Identify which cell holds the provided text, then report its (x, y) central coordinate. 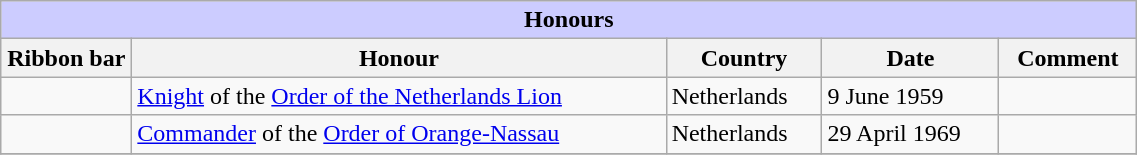
Honour (399, 58)
Comment (1068, 58)
Country (744, 58)
Knight of the Order of the Netherlands Lion (399, 96)
Ribbon bar (66, 58)
29 April 1969 (910, 134)
Date (910, 58)
Honours (569, 20)
9 June 1959 (910, 96)
Commander of the Order of Orange-Nassau (399, 134)
